Provide the [X, Y] coordinate of the cell's center where the given text is located.  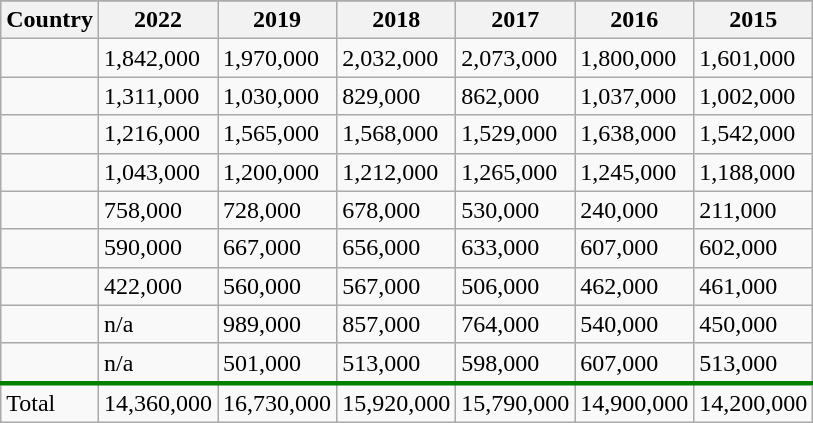
2,032,000 [396, 58]
462,000 [634, 286]
1,216,000 [158, 134]
678,000 [396, 210]
764,000 [516, 324]
211,000 [754, 210]
2018 [396, 20]
560,000 [278, 286]
14,200,000 [754, 403]
1,842,000 [158, 58]
857,000 [396, 324]
1,265,000 [516, 172]
1,037,000 [634, 96]
15,790,000 [516, 403]
1,030,000 [278, 96]
16,730,000 [278, 403]
540,000 [634, 324]
633,000 [516, 248]
2016 [634, 20]
2,073,000 [516, 58]
1,568,000 [396, 134]
1,043,000 [158, 172]
602,000 [754, 248]
2015 [754, 20]
1,970,000 [278, 58]
1,200,000 [278, 172]
989,000 [278, 324]
2017 [516, 20]
461,000 [754, 286]
Total [50, 403]
Country [50, 20]
506,000 [516, 286]
14,360,000 [158, 403]
15,920,000 [396, 403]
14,900,000 [634, 403]
2019 [278, 20]
1,212,000 [396, 172]
501,000 [278, 363]
1,638,000 [634, 134]
598,000 [516, 363]
1,311,000 [158, 96]
728,000 [278, 210]
667,000 [278, 248]
1,542,000 [754, 134]
656,000 [396, 248]
240,000 [634, 210]
2022 [158, 20]
590,000 [158, 248]
530,000 [516, 210]
422,000 [158, 286]
829,000 [396, 96]
567,000 [396, 286]
1,245,000 [634, 172]
1,529,000 [516, 134]
1,565,000 [278, 134]
1,800,000 [634, 58]
758,000 [158, 210]
862,000 [516, 96]
1,188,000 [754, 172]
450,000 [754, 324]
1,601,000 [754, 58]
1,002,000 [754, 96]
